Provide the (x, y) coordinate of the cell's center where the given text is located.  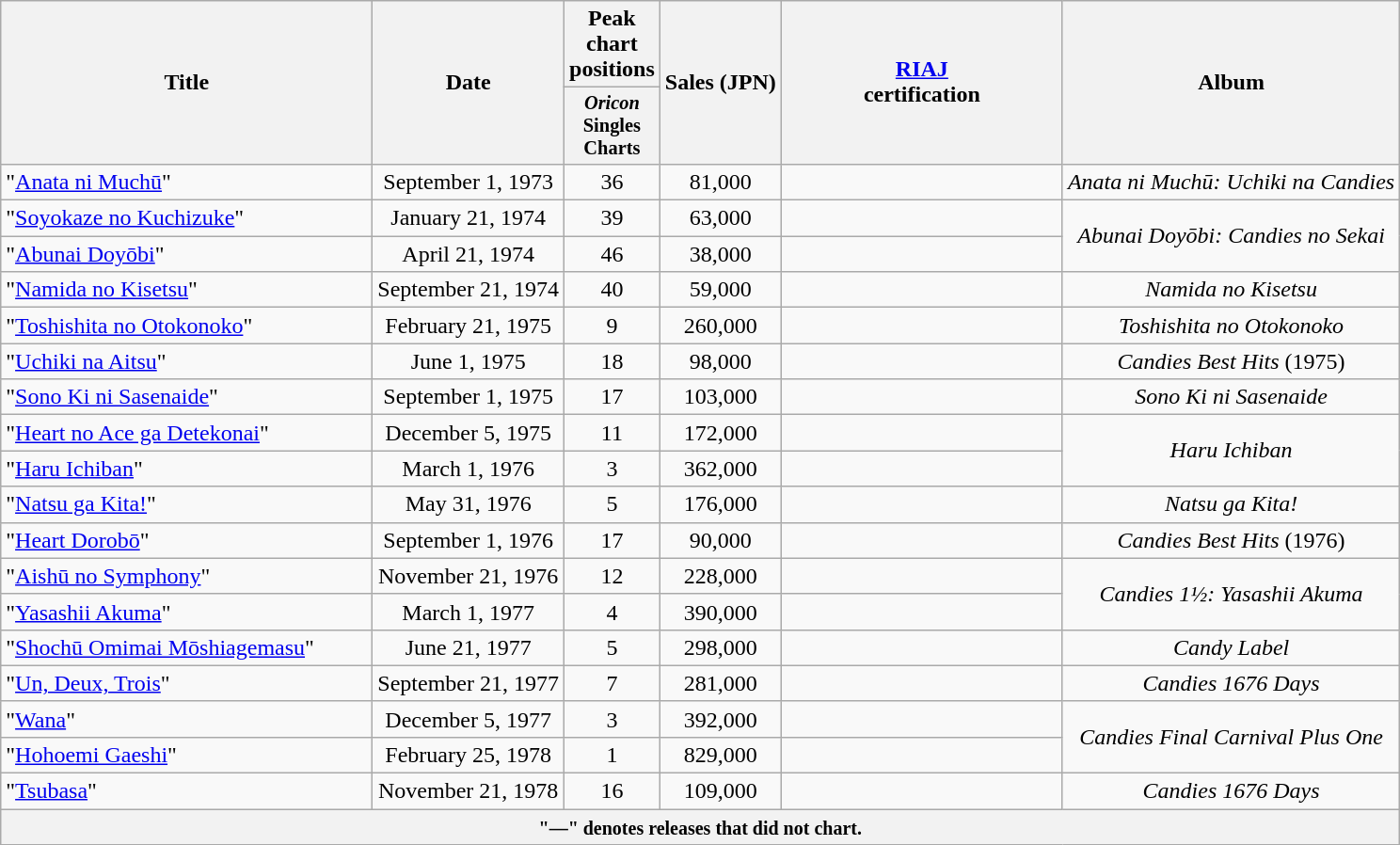
39 (612, 218)
"Toshishita no Otokonoko" (186, 326)
12 (612, 576)
Candies Final Carnival Plus One (1231, 737)
December 5, 1977 (469, 719)
"Sono Ki ni Sasenaide" (186, 397)
Natsu ga Kita! (1231, 504)
"Abunai Doyōbi" (186, 254)
September 1, 1973 (469, 182)
November 21, 1976 (469, 576)
February 25, 1978 (469, 755)
September 1, 1976 (469, 540)
Peak chart positions (612, 44)
Haru Ichiban (1231, 451)
"Shochū Omimai Mōshiagemasu" (186, 647)
103,000 (721, 397)
Candies 1½: Yasashii Akuma (1231, 594)
281,000 (721, 683)
"Tsubasa" (186, 791)
Candies Best Hits (1975) (1231, 361)
Namida no Kisetsu (1231, 290)
Candy Label (1231, 647)
260,000 (721, 326)
Sales (JPN) (721, 83)
"Heart Dorobō" (186, 540)
362,000 (721, 469)
59,000 (721, 290)
"Wana" (186, 719)
"Natsu ga Kita!" (186, 504)
"Un, Deux, Trois" (186, 683)
172,000 (721, 433)
November 21, 1978 (469, 791)
January 21, 1974 (469, 218)
June 1, 1975 (469, 361)
81,000 (721, 182)
"Aishū no Symphony" (186, 576)
"Yasashii Akuma" (186, 612)
36 (612, 182)
April 21, 1974 (469, 254)
98,000 (721, 361)
RIAJcertification (922, 83)
March 1, 1976 (469, 469)
829,000 (721, 755)
"Hohoemi Gaeshi" (186, 755)
46 (612, 254)
Toshishita no Otokonoko (1231, 326)
February 21, 1975 (469, 326)
63,000 (721, 218)
298,000 (721, 647)
18 (612, 361)
7 (612, 683)
"Uchiki na Aitsu" (186, 361)
"Anata ni Muchū" (186, 182)
9 (612, 326)
March 1, 1977 (469, 612)
Date (469, 83)
16 (612, 791)
Album (1231, 83)
Candies Best Hits (1976) (1231, 540)
September 21, 1977 (469, 683)
"Heart no Ace ga Detekonai" (186, 433)
4 (612, 612)
"Haru Ichiban" (186, 469)
Sono Ki ni Sasenaide (1231, 397)
"Namida no Kisetsu" (186, 290)
May 31, 1976 (469, 504)
September 1, 1975 (469, 397)
11 (612, 433)
38,000 (721, 254)
1 (612, 755)
December 5, 1975 (469, 433)
Anata ni Muchū: Uchiki na Candies (1231, 182)
June 21, 1977 (469, 647)
228,000 (721, 576)
"—" denotes releases that did not chart. (700, 827)
176,000 (721, 504)
Title (186, 83)
"Soyokaze no Kuchizuke" (186, 218)
Abunai Doyōbi: Candies no Sekai (1231, 236)
40 (612, 290)
109,000 (721, 791)
90,000 (721, 540)
392,000 (721, 719)
September 21, 1974 (469, 290)
390,000 (721, 612)
Oricon Singles Charts (612, 126)
